Return [X, Y] of the center of cell containing provided text 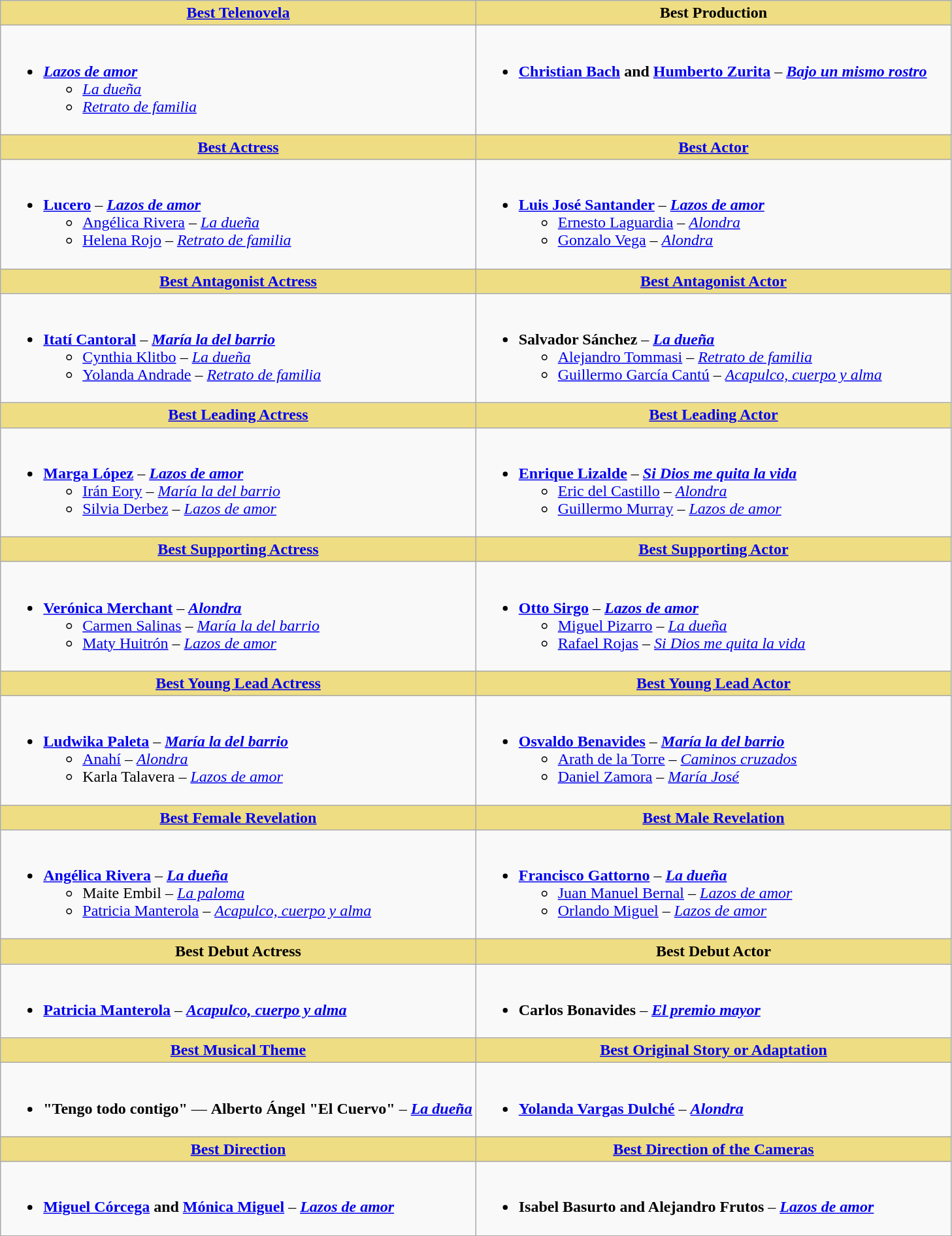
Enrique Lizalde – Si Dios me quita la vidaEric del Castillo – AlondraGuillermo Murray – Lazos de amor [714, 482]
Best Leading Actress [238, 415]
Christian Bach and Humberto Zurita – Bajo un mismo rostro [714, 80]
Best Telenovela [238, 13]
Lazos de amorLa dueñaRetrato de familia [238, 80]
Verónica Merchant – AlondraCarmen Salinas – María la del barrioMaty Huitrón – Lazos de amor [238, 616]
Best Original Story or Adaptation [714, 1050]
Best Supporting Actor [714, 549]
Best Male Revelation [714, 818]
Best Antagonist Actor [714, 281]
Best Leading Actor [714, 415]
Best Young Lead Actress [238, 683]
Best Antagonist Actress [238, 281]
Patricia Manterola – Acapulco, cuerpo y alma [238, 1001]
Best Young Lead Actor [714, 683]
Marga López – Lazos de amorIrán Eory – María la del barrioSilvia Derbez – Lazos de amor [238, 482]
Best Supporting Actress [238, 549]
Best Female Revelation [238, 818]
Lucero – Lazos de amorAngélica Rivera – La dueñaHelena Rojo – Retrato de familia [238, 214]
Yolanda Vargas Dulché – Alondra [714, 1099]
Francisco Gattorno – La dueñaJuan Manuel Bernal – Lazos de amorOrlando Miguel – Lazos de amor [714, 885]
Best Direction of the Cameras [714, 1149]
Luis José Santander – Lazos de amorErnesto Laguardia – AlondraGonzalo Vega – Alondra [714, 214]
Best Direction [238, 1149]
Itatí Cantoral – María la del barrioCynthia Klitbo – La dueñaYolanda Andrade – Retrato de familia [238, 348]
Best Debut Actor [714, 952]
Best Debut Actress [238, 952]
Miguel Córcega and Mónica Miguel – Lazos de amor [238, 1199]
Ludwika Paleta – María la del barrioAnahí – AlondraKarla Talavera – Lazos de amor [238, 750]
Best Production [714, 13]
"Tengo todo contigo" — Alberto Ángel "El Cuervo" – La dueña [238, 1099]
Otto Sirgo – Lazos de amorMiguel Pizarro – La dueñaRafael Rojas – Si Dios me quita la vida [714, 616]
Best Actor [714, 147]
Isabel Basurto and Alejandro Frutos – Lazos de amor [714, 1199]
Angélica Rivera – La dueñaMaite Embil – La palomaPatricia Manterola – Acapulco, cuerpo y alma [238, 885]
Osvaldo Benavides – María la del barrioArath de la Torre – Caminos cruzadosDaniel Zamora – María José [714, 750]
Best Musical Theme [238, 1050]
Best Actress [238, 147]
Salvador Sánchez – La dueñaAlejandro Tommasi – Retrato de familiaGuillermo García Cantú – Acapulco, cuerpo y alma [714, 348]
Carlos Bonavides – El premio mayor [714, 1001]
